For the text-containing cell, return its midpoint in (X, Y) coordinate format. 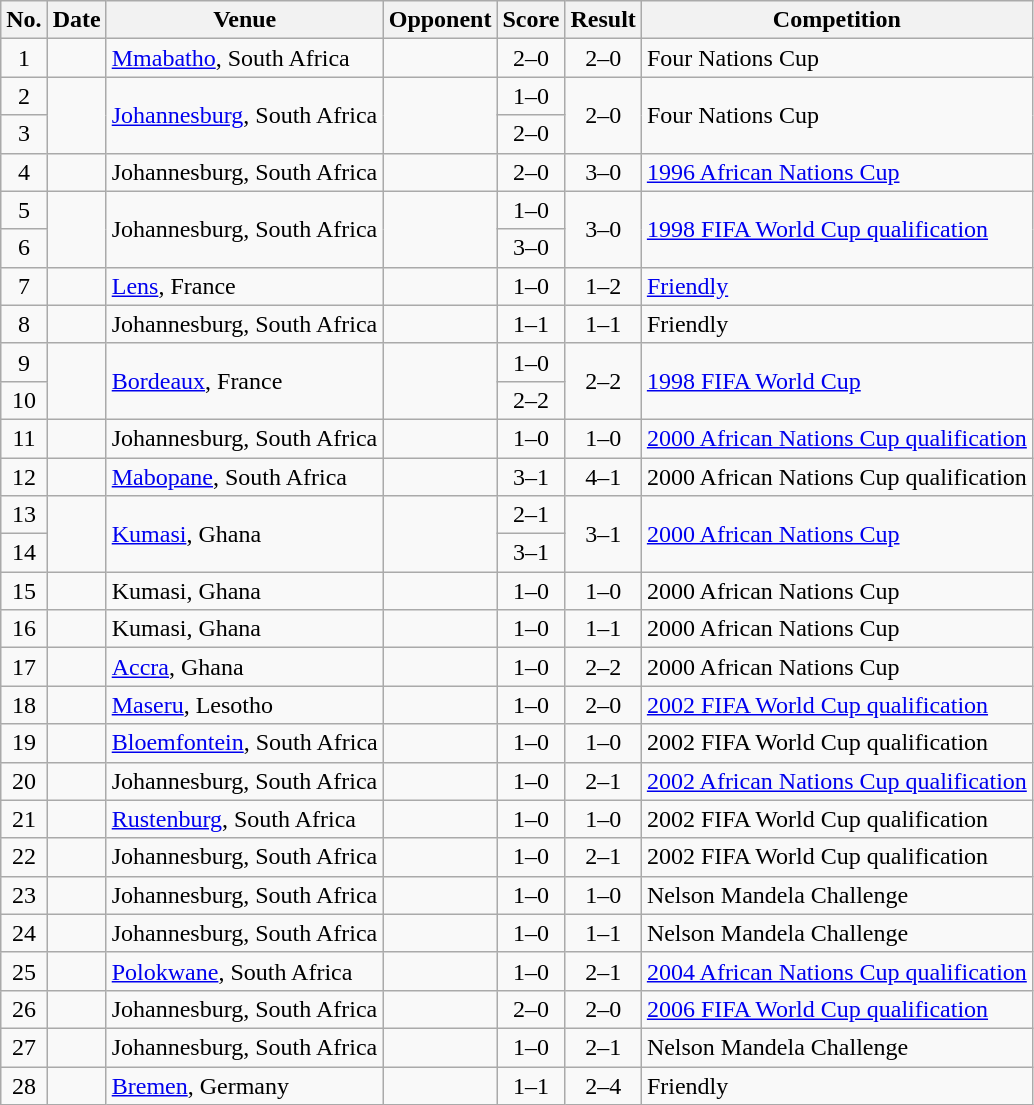
17 (24, 667)
18 (24, 705)
Bloemfontein, South Africa (244, 743)
Competition (836, 20)
Date (76, 20)
10 (24, 400)
7 (24, 286)
Result (603, 20)
Bordeaux, France (244, 381)
16 (24, 629)
26 (24, 1009)
Opponent (440, 20)
25 (24, 971)
1–2 (603, 286)
5 (24, 210)
4 (24, 172)
12 (24, 477)
1998 FIFA World Cup (836, 381)
1 (24, 58)
11 (24, 438)
Venue (244, 20)
23 (24, 895)
15 (24, 591)
No. (24, 20)
27 (24, 1047)
14 (24, 553)
6 (24, 248)
8 (24, 324)
Lens, France (244, 286)
2–4 (603, 1085)
Accra, Ghana (244, 667)
21 (24, 819)
4–1 (603, 477)
Mmabatho, South Africa (244, 58)
Polokwane, South Africa (244, 971)
Maseru, Lesotho (244, 705)
Score (531, 20)
9 (24, 362)
1996 African Nations Cup (836, 172)
19 (24, 743)
2006 FIFA World Cup qualification (836, 1009)
20 (24, 781)
22 (24, 857)
Bremen, Germany (244, 1085)
13 (24, 515)
2 (24, 96)
Rustenburg, South Africa (244, 819)
2002 African Nations Cup qualification (836, 781)
Mabopane, South Africa (244, 477)
3 (24, 134)
2004 African Nations Cup qualification (836, 971)
24 (24, 933)
28 (24, 1085)
1998 FIFA World Cup qualification (836, 229)
